Search for the cell housing the specified text and yield its [X, Y] center coordinate. 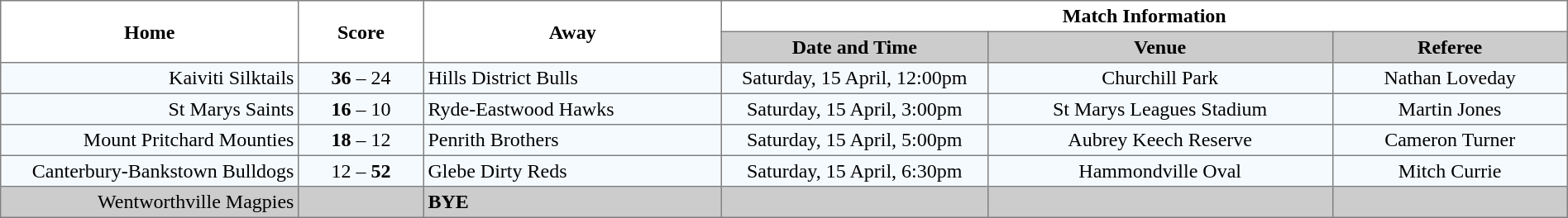
Nathan Loveday [1450, 78]
Martin Jones [1450, 109]
Match Information [1145, 17]
Churchill Park [1159, 78]
Mount Pritchard Mounties [150, 140]
Saturday, 15 April, 3:00pm [854, 109]
Cameron Turner [1450, 140]
Glebe Dirty Reds [572, 171]
Away [572, 31]
Score [361, 31]
Referee [1450, 47]
Mitch Currie [1450, 171]
St Marys Leagues Stadium [1159, 109]
Hammondville Oval [1159, 171]
Saturday, 15 April, 12:00pm [854, 78]
Ryde-Eastwood Hawks [572, 109]
Venue [1159, 47]
Saturday, 15 April, 6:30pm [854, 171]
St Marys Saints [150, 109]
Hills District Bulls [572, 78]
Penrith Brothers [572, 140]
16 – 10 [361, 109]
18 – 12 [361, 140]
36 – 24 [361, 78]
Home [150, 31]
12 – 52 [361, 171]
Kaiviti Silktails [150, 78]
Date and Time [854, 47]
Aubrey Keech Reserve [1159, 140]
Saturday, 15 April, 5:00pm [854, 140]
Canterbury-Bankstown Bulldogs [150, 171]
Wentworthville Magpies [150, 202]
BYE [572, 202]
